Provide the (x, y) coordinate of the cell's center where the given text is located.  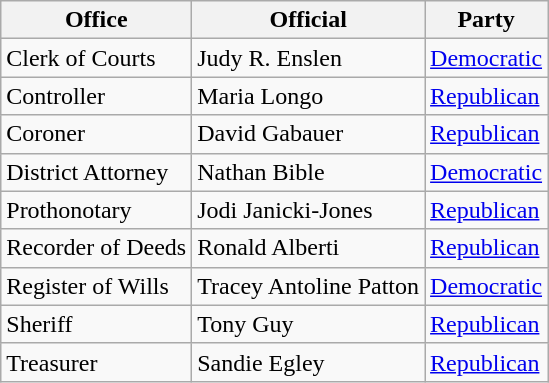
Judy R. Enslen (308, 58)
Nathan Bible (308, 172)
Recorder of Deeds (96, 248)
Register of Wills (96, 286)
Prothonotary (96, 210)
Tracey Antoline Patton (308, 286)
Sandie Egley (308, 362)
Controller (96, 96)
District Attorney (96, 172)
Sheriff (96, 324)
Clerk of Courts (96, 58)
Jodi Janicki-Jones (308, 210)
David Gabauer (308, 134)
Office (96, 20)
Ronald Alberti (308, 248)
Coroner (96, 134)
Tony Guy (308, 324)
Party (486, 20)
Treasurer (96, 362)
Official (308, 20)
Maria Longo (308, 96)
